For the text-containing cell, return its midpoint in (x, y) coordinate format. 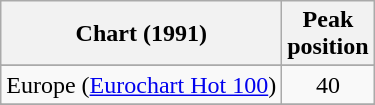
Peakposition (328, 34)
40 (328, 85)
Europe (Eurochart Hot 100) (142, 85)
Chart (1991) (142, 34)
